Determine the (X, Y) coordinate at the center of the cell enclosing the given text.  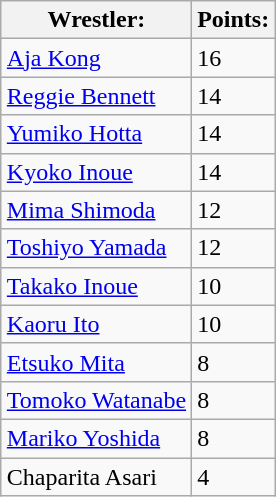
Mima Shimoda (96, 210)
Chaparita Asari (96, 477)
Tomoko Watanabe (96, 400)
16 (234, 58)
Takako Inoue (96, 286)
Toshiyo Yamada (96, 248)
Wrestler: (96, 20)
Etsuko Mita (96, 362)
Kyoko Inoue (96, 172)
Mariko Yoshida (96, 438)
Yumiko Hotta (96, 134)
Kaoru Ito (96, 324)
Points: (234, 20)
Reggie Bennett (96, 96)
Aja Kong (96, 58)
4 (234, 477)
